Pinpoint the cell where the given text exists, returning its [X, Y] midpoint coordinate. 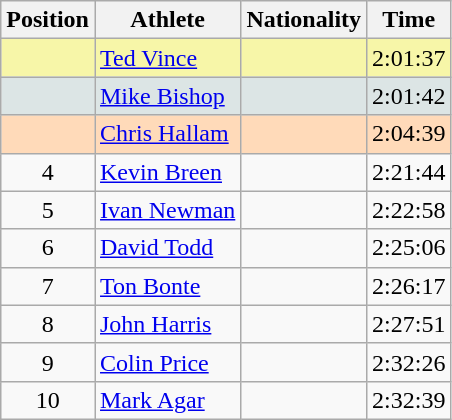
2:22:58 [409, 210]
2:32:39 [409, 400]
2:01:37 [409, 58]
Ton Bonte [167, 286]
2:21:44 [409, 172]
Nationality [304, 20]
Ivan Newman [167, 210]
2:04:39 [409, 134]
7 [48, 286]
Chris Hallam [167, 134]
2:32:26 [409, 362]
Ted Vince [167, 58]
6 [48, 248]
Mike Bishop [167, 96]
9 [48, 362]
John Harris [167, 324]
Position [48, 20]
5 [48, 210]
Kevin Breen [167, 172]
Time [409, 20]
2:01:42 [409, 96]
Mark Agar [167, 400]
8 [48, 324]
Athlete [167, 20]
2:25:06 [409, 248]
Colin Price [167, 362]
David Todd [167, 248]
2:27:51 [409, 324]
10 [48, 400]
4 [48, 172]
2:26:17 [409, 286]
